Capture the cell that displays the provided text and extract its [X, Y] central coordinate. 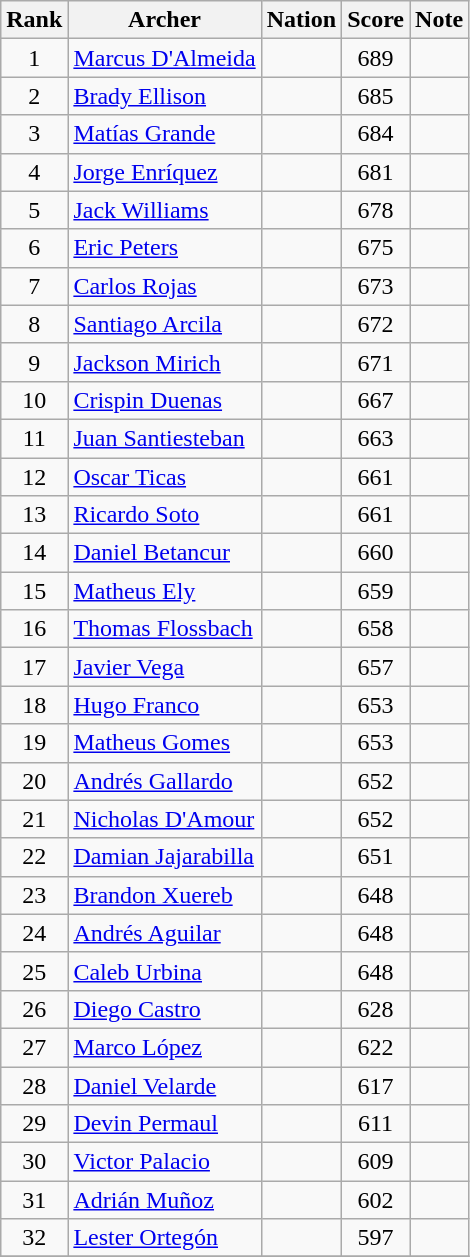
30 [34, 1162]
9 [34, 362]
Jackson Mirich [164, 362]
Matías Grande [164, 134]
Jorge Enríquez [164, 172]
597 [376, 1238]
16 [34, 629]
622 [376, 1047]
Marco López [164, 1047]
Daniel Betancur [164, 553]
689 [376, 58]
22 [34, 857]
Archer [164, 20]
18 [34, 705]
2 [34, 96]
17 [34, 667]
Javier Vega [164, 667]
8 [34, 324]
Rank [34, 20]
Caleb Urbina [164, 971]
11 [34, 438]
31 [34, 1200]
24 [34, 933]
Crispin Duenas [164, 400]
19 [34, 743]
23 [34, 895]
20 [34, 781]
14 [34, 553]
657 [376, 667]
25 [34, 971]
Diego Castro [164, 1009]
Nicholas D'Amour [164, 819]
671 [376, 362]
Score [376, 20]
Marcus D'Almeida [164, 58]
667 [376, 400]
Juan Santiesteban [164, 438]
Brady Ellison [164, 96]
1 [34, 58]
Eric Peters [164, 248]
Devin Permaul [164, 1124]
Brandon Xuereb [164, 895]
Note [440, 20]
Thomas Flossbach [164, 629]
4 [34, 172]
3 [34, 134]
Andrés Gallardo [164, 781]
13 [34, 515]
Matheus Ely [164, 591]
658 [376, 629]
673 [376, 286]
651 [376, 857]
Victor Palacio [164, 1162]
602 [376, 1200]
Oscar Ticas [164, 477]
611 [376, 1124]
659 [376, 591]
21 [34, 819]
Lester Ortegón [164, 1238]
628 [376, 1009]
675 [376, 248]
684 [376, 134]
Andrés Aguilar [164, 933]
29 [34, 1124]
32 [34, 1238]
10 [34, 400]
Damian Jajarabilla [164, 857]
685 [376, 96]
Santiago Arcila [164, 324]
Hugo Franco [164, 705]
660 [376, 553]
28 [34, 1085]
678 [376, 210]
Carlos Rojas [164, 286]
Matheus Gomes [164, 743]
681 [376, 172]
617 [376, 1085]
Daniel Velarde [164, 1085]
663 [376, 438]
5 [34, 210]
Adrián Muñoz [164, 1200]
12 [34, 477]
27 [34, 1047]
Ricardo Soto [164, 515]
26 [34, 1009]
609 [376, 1162]
Nation [301, 20]
Jack Williams [164, 210]
7 [34, 286]
6 [34, 248]
15 [34, 591]
672 [376, 324]
